Extract the (X, Y) coordinate from the center of the cell holding the provided text.  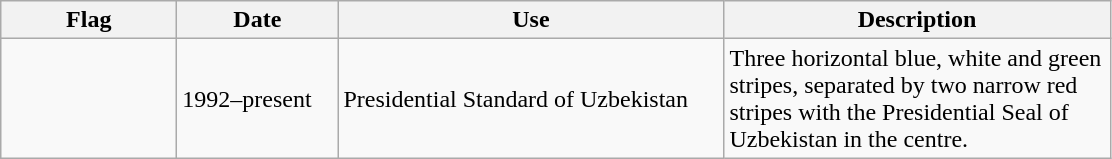
Date (258, 20)
Use (531, 20)
Flag (89, 20)
Presidential Standard of Uzbekistan (531, 98)
Description (917, 20)
1992–present (258, 98)
Three horizontal blue, white and green stripes, separated by two narrow red stripes with the Presidential Seal of Uzbekistan in the centre. (917, 98)
